For the text-containing cell, return its midpoint in (X, Y) coordinate format. 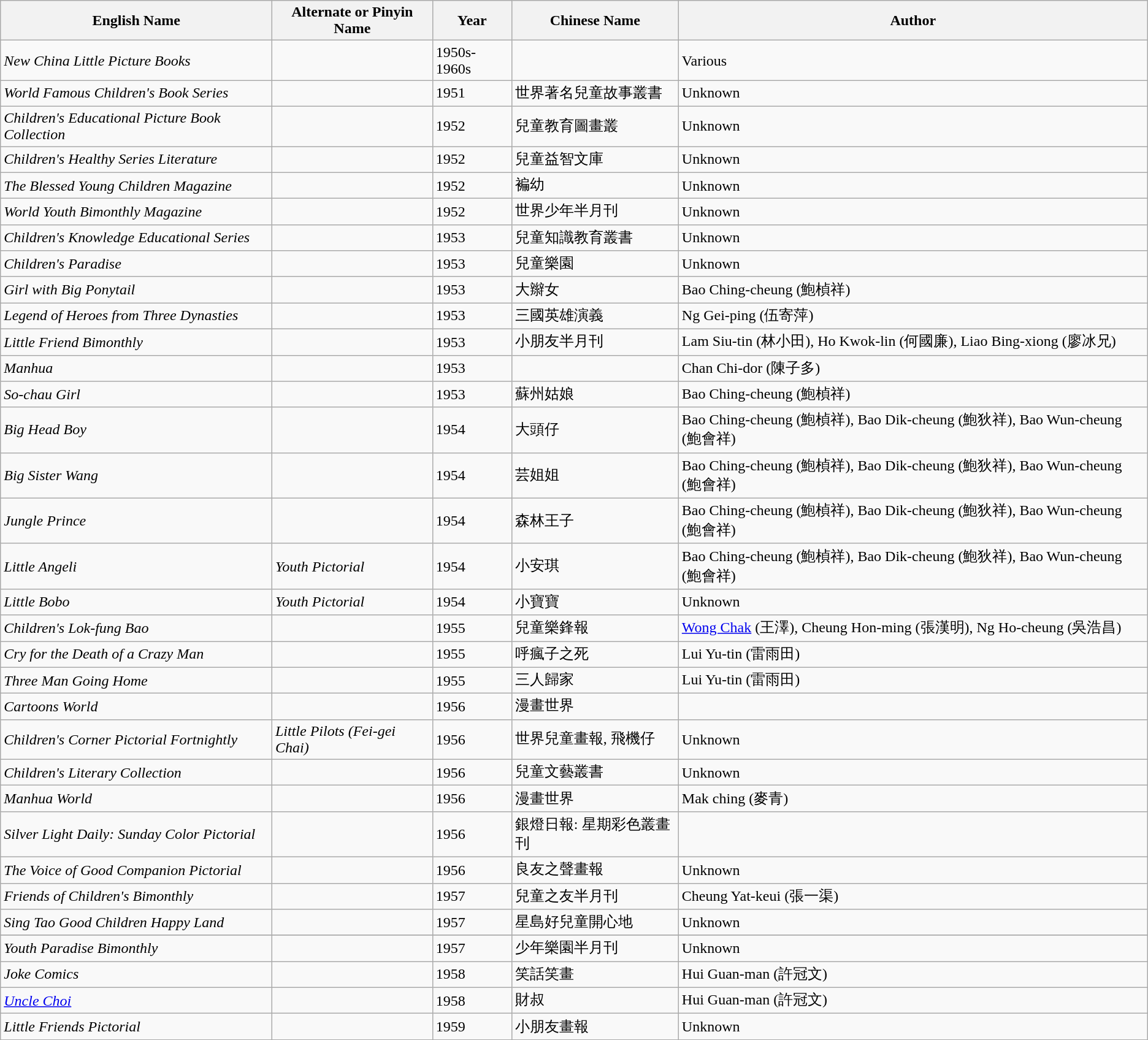
銀燈日報: 星期彩色叢畫刊 (595, 834)
三國英雄演義 (595, 316)
兒童知識教育叢書 (595, 238)
Legend of Heroes from Three Dynasties (136, 316)
1959 (472, 1027)
Cartoons World (136, 706)
良友之聲畫報 (595, 870)
小朋友畫報 (595, 1027)
Cheung Yat-keui (張一渠) (913, 897)
Children's Literary Collection (136, 773)
Various (913, 60)
1951 (472, 93)
Little Pilots (Fei-gei Chai) (352, 740)
The Blessed Young Children Magazine (136, 185)
Children's Healthy Series Literature (136, 159)
森林王子 (595, 521)
Girl with Big Ponytail (136, 289)
Mak ching (麥青) (913, 798)
芸姐姐 (595, 475)
呼瘋子之死 (595, 655)
世界兒童畫報, 飛機仔 (595, 740)
Author (913, 21)
Jungle Prince (136, 521)
World Famous Children's Book Series (136, 93)
兒童樂園 (595, 264)
大頭仔 (595, 430)
Wong Chak (王澤), Cheung Hon-ming (張漢明), Ng Ho-cheung (吳浩昌) (913, 628)
Children's Educational Picture Book Collection (136, 126)
財叔 (595, 1001)
Silver Light Daily: Sunday Color Pictorial (136, 834)
Ng Gei-ping (伍寄萍) (913, 316)
兒童教育圖畫叢 (595, 126)
小朋友半月刊 (595, 342)
Manhua (136, 368)
星島好兒童開心地 (595, 922)
Children's Corner Pictorial Fortnightly (136, 740)
Sing Tao Good Children Happy Land (136, 922)
Joke Comics (136, 975)
少年樂園半月刊 (595, 948)
兒童文藝叢書 (595, 773)
Manhua World (136, 798)
Little Bobo (136, 602)
Friends of Children's Bimonthly (136, 897)
Children's Paradise (136, 264)
World Youth Bimonthly Magazine (136, 212)
1950s-1960s (472, 60)
The Voice of Good Companion Pictorial (136, 870)
兒童益智文庫 (595, 159)
蘇州姑娘 (595, 395)
Chan Chi-dor (陳子多) (913, 368)
世界著名兒童故事叢書 (595, 93)
English Name (136, 21)
Big Sister Wang (136, 475)
小安琪 (595, 566)
大辮女 (595, 289)
Year (472, 21)
Uncle Choi (136, 1001)
三人歸家 (595, 681)
世界少年半月刊 (595, 212)
New China Little Picture Books (136, 60)
Chinese Name (595, 21)
Alternate or Pinyin Name (352, 21)
笑話笑畫 (595, 975)
Three Man Going Home (136, 681)
Children's Lok-fung Bao (136, 628)
Lam Siu-tin (林小田), Ho Kwok-lin (何國廉), Liao Bing-xiong (廖冰兄) (913, 342)
Children's Knowledge Educational Series (136, 238)
褊幼 (595, 185)
兒童樂鋒報 (595, 628)
Youth Paradise Bimonthly (136, 948)
Big Head Boy (136, 430)
So-chau Girl (136, 395)
Little Friend Bimonthly (136, 342)
Little Friends Pictorial (136, 1027)
Little Angeli (136, 566)
兒童之友半月刊 (595, 897)
小寶寶 (595, 602)
Cry for the Death of a Crazy Man (136, 655)
